Determine the [x, y] coordinate at the center of the cell enclosing the given text.  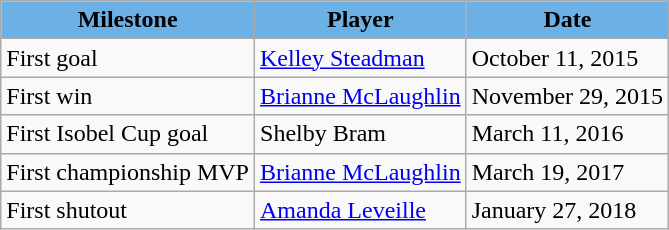
March 19, 2017 [567, 172]
November 29, 2015 [567, 96]
First Isobel Cup goal [128, 134]
First championship MVP [128, 172]
March 11, 2016 [567, 134]
First goal [128, 58]
Player [361, 20]
October 11, 2015 [567, 58]
Shelby Bram [361, 134]
Milestone [128, 20]
January 27, 2018 [567, 210]
First shutout [128, 210]
Amanda Leveille [361, 210]
Kelley Steadman [361, 58]
First win [128, 96]
Date [567, 20]
